From the cell containing the given text, extract its center point as [x, y] coordinate. 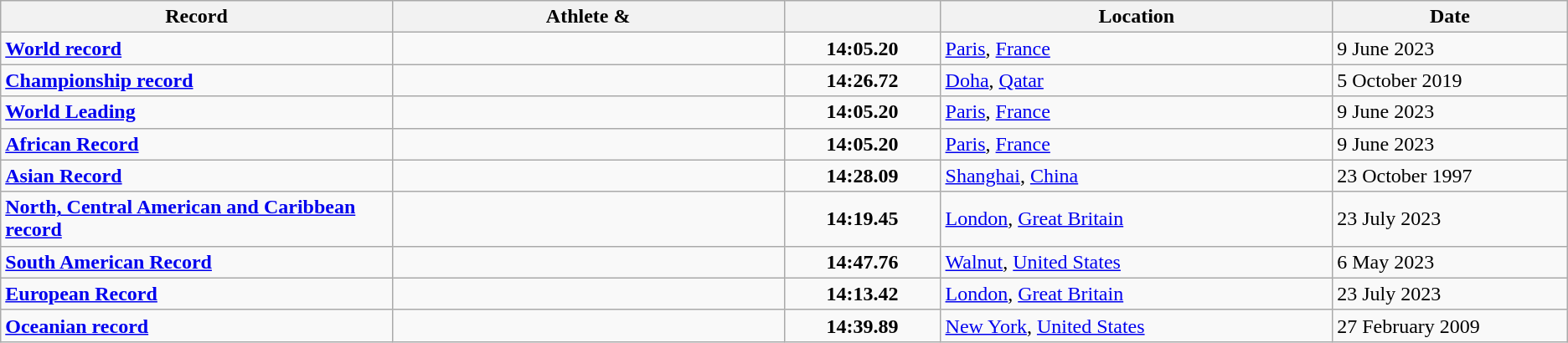
27 February 2009 [1451, 325]
14:19.45 [863, 219]
European Record [197, 294]
Athlete & [588, 17]
Walnut, United States [1137, 262]
14:13.42 [863, 294]
23 October 1997 [1451, 176]
Doha, Qatar [1137, 80]
New York, United States [1137, 325]
Location [1137, 17]
14:39.89 [863, 325]
Championship record [197, 80]
5 October 2019 [1451, 80]
African Record [197, 144]
South American Record [197, 262]
Date [1451, 17]
Record [197, 17]
14:28.09 [863, 176]
Shanghai, China [1137, 176]
6 May 2023 [1451, 262]
Asian Record [197, 176]
14:47.76 [863, 262]
World record [197, 49]
14:26.72 [863, 80]
North, Central American and Caribbean record [197, 219]
Oceanian record [197, 325]
World Leading [197, 112]
